For the text-containing cell, return its midpoint in [x, y] coordinate format. 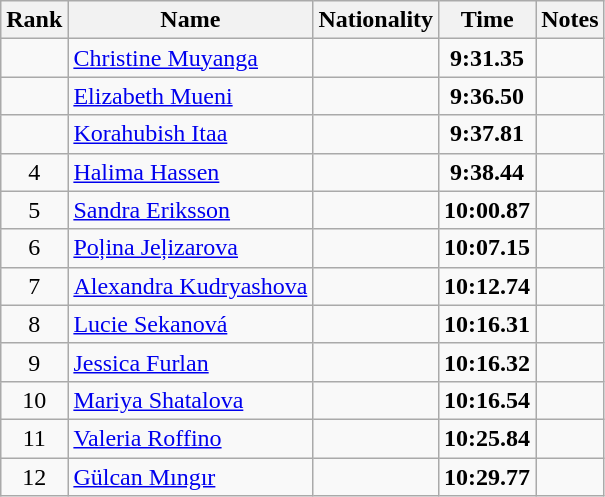
11 [34, 438]
Halima Hassen [190, 172]
10:07.15 [488, 248]
Rank [34, 20]
Christine Muyanga [190, 58]
10:25.84 [488, 438]
6 [34, 248]
Lucie Sekanová [190, 324]
12 [34, 477]
Poļina Jeļizarova [190, 248]
9:37.81 [488, 134]
5 [34, 210]
Name [190, 20]
Nationality [376, 20]
10:12.74 [488, 286]
Gülcan Mıngır [190, 477]
10:16.32 [488, 362]
Time [488, 20]
8 [34, 324]
9:31.35 [488, 58]
4 [34, 172]
7 [34, 286]
Korahubish Itaa [190, 134]
10:29.77 [488, 477]
Sandra Eriksson [190, 210]
Notes [570, 20]
Alexandra Kudryashova [190, 286]
Valeria Roffino [190, 438]
Jessica Furlan [190, 362]
9:38.44 [488, 172]
10:16.54 [488, 400]
10:16.31 [488, 324]
Mariya Shatalova [190, 400]
9 [34, 362]
10 [34, 400]
9:36.50 [488, 96]
10:00.87 [488, 210]
Elizabeth Mueni [190, 96]
